Detect which cell encompasses the target text, then output its (X, Y) center coordinate. 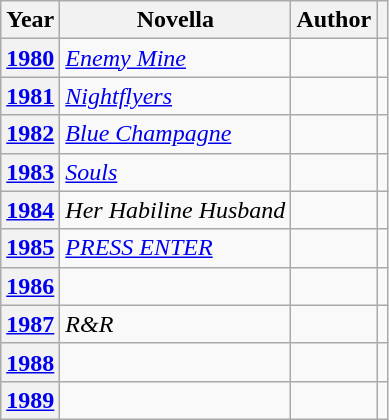
1985 (30, 248)
1988 (30, 362)
Year (30, 20)
1987 (30, 324)
1981 (30, 96)
PRESS ENTER (176, 248)
1989 (30, 400)
1980 (30, 58)
1983 (30, 172)
1986 (30, 286)
1984 (30, 210)
1982 (30, 134)
R&R (176, 324)
Her Habiline Husband (176, 210)
Enemy Mine (176, 58)
Novella (176, 20)
Nightflyers (176, 96)
Blue Champagne (176, 134)
Souls (176, 172)
Author (334, 20)
